Extract the [X, Y] coordinate from the center of the cell holding the provided text.  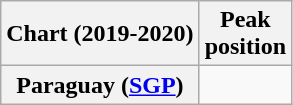
Paraguay (SGP) [100, 85]
Chart (2019-2020) [100, 34]
Peakposition [245, 34]
